Capture the cell that displays the provided text and extract its (x, y) central coordinate. 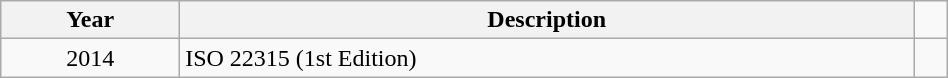
ISO 22315 (1st Edition) (547, 58)
Description (547, 20)
2014 (90, 58)
Year (90, 20)
